Extract the (X, Y) coordinate from the center of the cell holding the provided text.  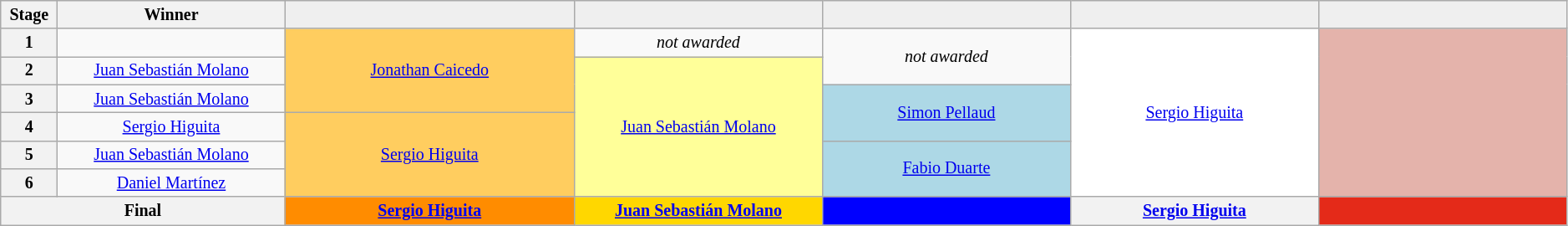
Winner (171, 15)
Final (143, 211)
2 (29, 70)
Stage (29, 15)
Daniel Martínez (171, 182)
Simon Pellaud (946, 112)
4 (29, 127)
Fabio Duarte (946, 169)
5 (29, 154)
3 (29, 99)
1 (29, 44)
6 (29, 182)
Jonathan Caicedo (429, 71)
